Extract the (x, y) coordinate from the center of the cell holding the provided text.  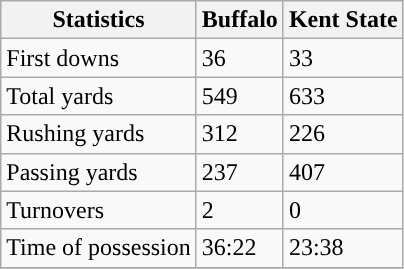
407 (343, 172)
Turnovers (99, 210)
36 (240, 58)
633 (343, 96)
23:38 (343, 248)
226 (343, 134)
312 (240, 134)
0 (343, 210)
Kent State (343, 20)
Time of possession (99, 248)
Passing yards (99, 172)
549 (240, 96)
Statistics (99, 20)
Rushing yards (99, 134)
237 (240, 172)
Buffalo (240, 20)
33 (343, 58)
2 (240, 210)
Total yards (99, 96)
36:22 (240, 248)
First downs (99, 58)
